Return the (x, y) coordinate for the center point of the cell that contains the specified text.  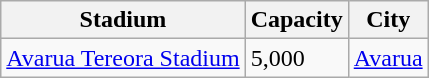
City (388, 20)
Stadium (123, 20)
Capacity (296, 20)
5,000 (296, 58)
Avarua Tereora Stadium (123, 58)
Avarua (388, 58)
